For the text-containing cell, return its midpoint in (X, Y) coordinate format. 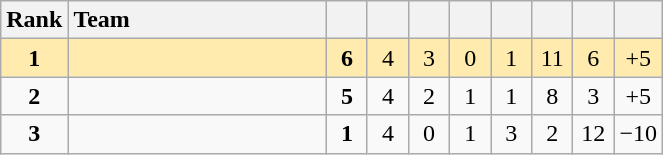
5 (346, 96)
8 (552, 96)
−10 (638, 134)
Team (198, 20)
Rank (34, 20)
12 (594, 134)
11 (552, 58)
